Identify which cell holds the provided text, then report its [X, Y] central coordinate. 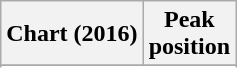
Chart (2016) [72, 34]
Peakposition [189, 34]
